From the cell containing the given text, extract its center point as [x, y] coordinate. 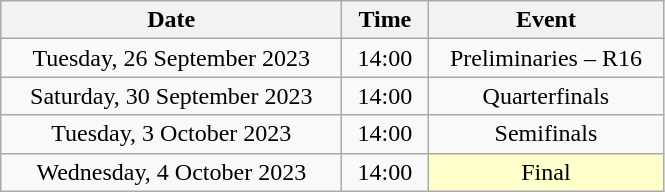
Tuesday, 26 September 2023 [172, 58]
Semifinals [546, 134]
Quarterfinals [546, 96]
Saturday, 30 September 2023 [172, 96]
Tuesday, 3 October 2023 [172, 134]
Time [385, 20]
Event [546, 20]
Date [172, 20]
Preliminaries – R16 [546, 58]
Wednesday, 4 October 2023 [172, 172]
Final [546, 172]
